Detect which cell encompasses the target text, then output its (x, y) center coordinate. 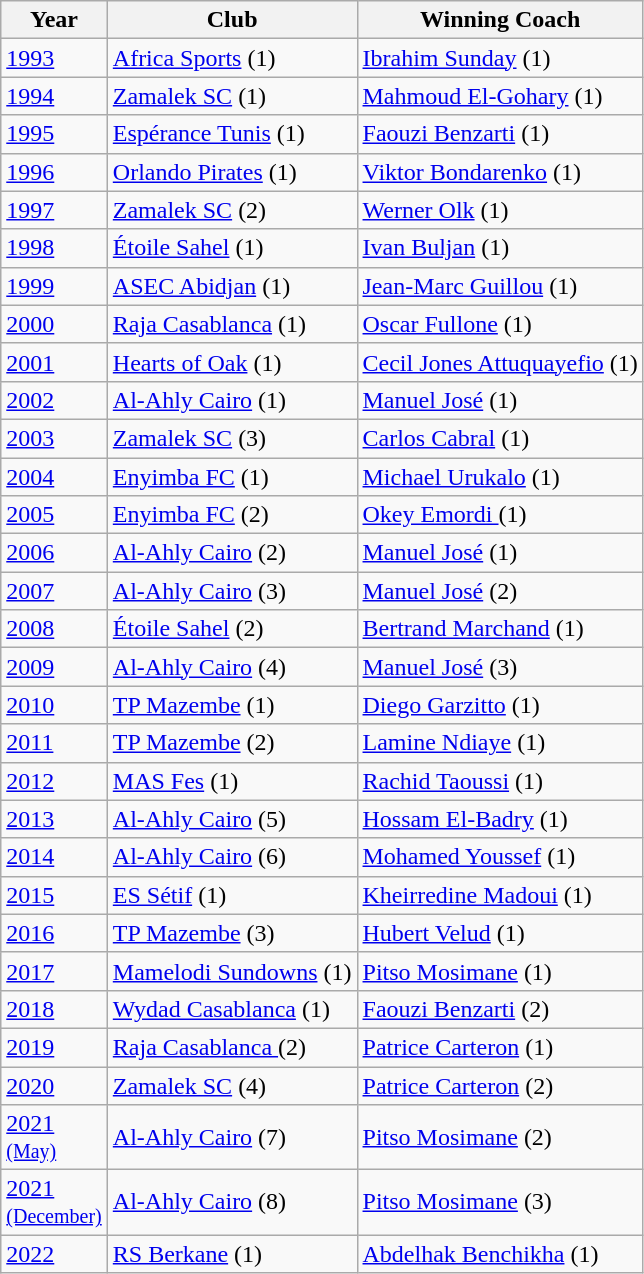
Pitso Mosimane (1) (500, 971)
Ibrahim Sunday (1) (500, 58)
1999 (54, 286)
Enyimba FC (1) (232, 477)
Al-Ahly Cairo (3) (232, 591)
2013 (54, 819)
ES Sétif (1) (232, 895)
1998 (54, 248)
1997 (54, 210)
2011 (54, 743)
Manuel José (2) (500, 591)
Al-Ahly Cairo (8) (232, 1202)
2015 (54, 895)
Club (232, 20)
RS Berkane (1) (232, 1254)
Year (54, 20)
Wydad Casablanca (1) (232, 1009)
Al-Ahly Cairo (5) (232, 819)
1995 (54, 134)
Étoile Sahel (1) (232, 248)
1993 (54, 58)
ASEC Abidjan (1) (232, 286)
Orlando Pirates (1) (232, 172)
Cecil Jones Attuquayefio (1) (500, 362)
Ivan Buljan (1) (500, 248)
2007 (54, 591)
TP Mazembe (1) (232, 705)
Patrice Carteron (2) (500, 1085)
Jean-Marc Guillou (1) (500, 286)
Viktor Bondarenko (1) (500, 172)
Hubert Velud (1) (500, 933)
Manuel José (3) (500, 667)
2009 (54, 667)
Raja Casablanca (2) (232, 1047)
2003 (54, 438)
Enyimba FC (2) (232, 515)
Mohamed Youssef (1) (500, 857)
2006 (54, 553)
Zamalek SC (3) (232, 438)
Al-Ahly Cairo (1) (232, 400)
2005 (54, 515)
Al-Ahly Cairo (7) (232, 1138)
2021(May) (54, 1138)
2014 (54, 857)
Al-Ahly Cairo (6) (232, 857)
Zamalek SC (2) (232, 210)
2020 (54, 1085)
Diego Garzitto (1) (500, 705)
TP Mazembe (2) (232, 743)
Bertrand Marchand (1) (500, 629)
Carlos Cabral (1) (500, 438)
2001 (54, 362)
2017 (54, 971)
Faouzi Benzarti (1) (500, 134)
2010 (54, 705)
2008 (54, 629)
Werner Olk (1) (500, 210)
Raja Casablanca (1) (232, 324)
Étoile Sahel (2) (232, 629)
Winning Coach (500, 20)
Pitso Mosimane (2) (500, 1138)
2012 (54, 781)
Faouzi Benzarti (2) (500, 1009)
Kheirredine Madoui (1) (500, 895)
2021(December) (54, 1202)
Hossam El-Badry (1) (500, 819)
Mahmoud El-Gohary (1) (500, 96)
2022 (54, 1254)
MAS Fes (1) (232, 781)
Zamalek SC (4) (232, 1085)
Michael Urukalo (1) (500, 477)
Pitso Mosimane (3) (500, 1202)
Al-Ahly Cairo (4) (232, 667)
Zamalek SC (1) (232, 96)
Okey Emordi (1) (500, 515)
Mamelodi Sundowns (1) (232, 971)
Africa Sports (1) (232, 58)
Oscar Fullone (1) (500, 324)
2018 (54, 1009)
Lamine Ndiaye (1) (500, 743)
Al-Ahly Cairo (2) (232, 553)
2016 (54, 933)
Hearts of Oak (1) (232, 362)
Espérance Tunis (1) (232, 134)
TP Mazembe (3) (232, 933)
1994 (54, 96)
2004 (54, 477)
2002 (54, 400)
2019 (54, 1047)
1996 (54, 172)
Abdelhak Benchikha (1) (500, 1254)
Patrice Carteron (1) (500, 1047)
2000 (54, 324)
Rachid Taoussi (1) (500, 781)
